From the cell containing the given text, extract its center point as [X, Y] coordinate. 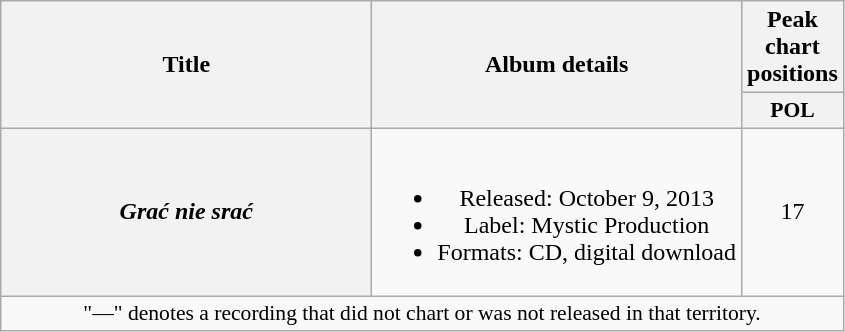
Grać nie srać [186, 212]
Released: October 9, 2013Label: Mystic ProductionFormats: CD, digital download [557, 212]
Album details [557, 65]
POL [793, 111]
"—" denotes a recording that did not chart or was not released in that territory. [422, 314]
Title [186, 65]
17 [793, 212]
Peak chart positions [793, 47]
